Locate the cell with the specified text and output its [X, Y] center coordinate. 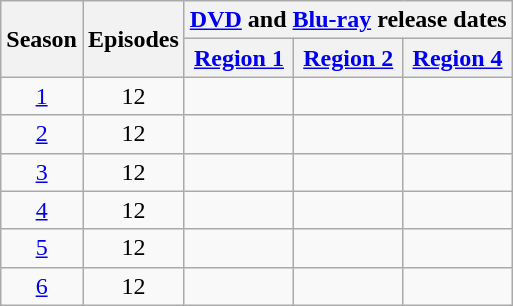
Region 4 [458, 58]
2 [42, 134]
DVD and Blu-ray release dates [348, 20]
Region 2 [348, 58]
3 [42, 172]
Region 1 [238, 58]
5 [42, 248]
Season [42, 39]
Episodes [133, 39]
4 [42, 210]
6 [42, 286]
1 [42, 96]
